Determine the (x, y) coordinate at the center of the cell enclosing the given text.  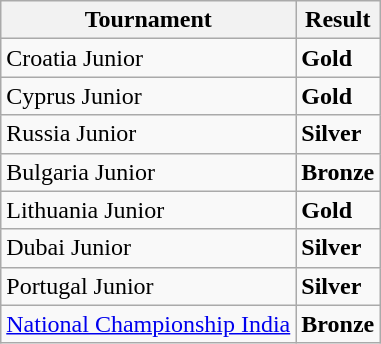
National Championship India (148, 324)
Portugal Junior (148, 286)
Result (338, 20)
Cyprus Junior (148, 96)
Lithuania Junior (148, 210)
Dubai Junior (148, 248)
Bulgaria Junior (148, 172)
Croatia Junior (148, 58)
Russia Junior (148, 134)
Tournament (148, 20)
